Return the [x, y] coordinate for the center point of the cell that contains the specified text.  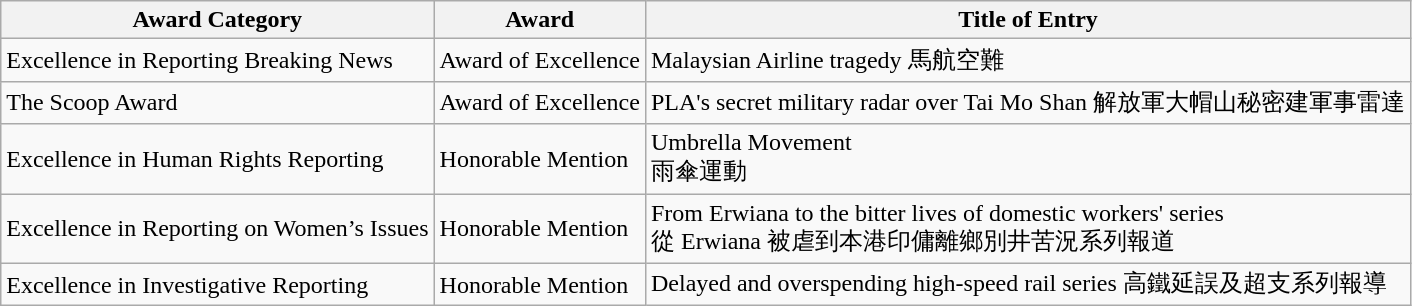
Excellence in Human Rights Reporting [218, 159]
Excellence in Reporting on Women’s Issues [218, 229]
PLA's secret military radar over Tai Mo Shan 解放軍大帽山秘密建軍事雷達 [1028, 102]
Excellence in Reporting Breaking News [218, 60]
Excellence in Investigative Reporting [218, 284]
From Erwiana to the bitter lives of domestic workers' series從 Erwiana 被虐到本港印傭離鄉別井苦況系列報道 [1028, 229]
Umbrella Movement雨傘運動 [1028, 159]
Award [540, 20]
Title of Entry [1028, 20]
Delayed and overspending high-speed rail series 高鐵延誤及超支系列報導 [1028, 284]
Award Category [218, 20]
Malaysian Airline tragedy 馬航空難 [1028, 60]
The Scoop Award [218, 102]
